Detect which cell encompasses the target text, then output its (x, y) center coordinate. 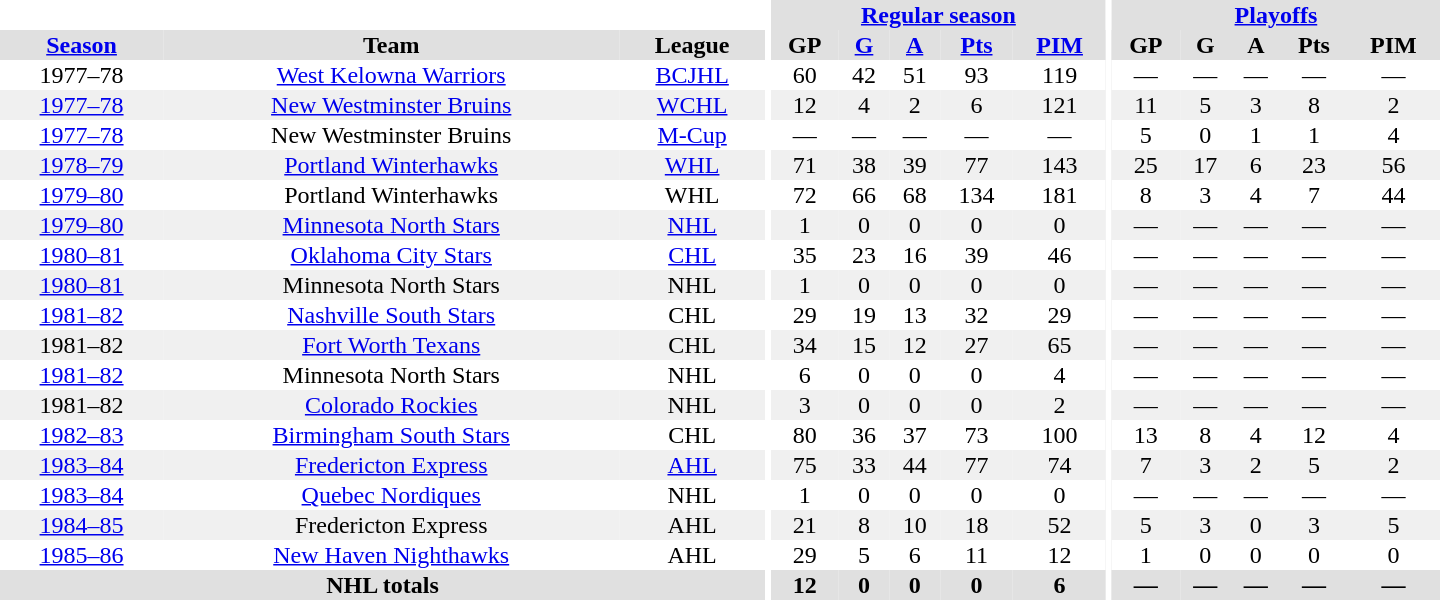
121 (1060, 105)
35 (805, 255)
38 (864, 165)
Season (82, 45)
65 (1060, 345)
NHL totals (382, 585)
80 (805, 435)
Playoffs (1276, 15)
West Kelowna Warriors (391, 75)
56 (1394, 165)
1984–85 (82, 525)
36 (864, 435)
1978–79 (82, 165)
10 (914, 525)
Fort Worth Texans (391, 345)
BCJHL (692, 75)
75 (805, 465)
74 (1060, 465)
37 (914, 435)
27 (976, 345)
18 (976, 525)
Team (391, 45)
Birmingham South Stars (391, 435)
72 (805, 195)
73 (976, 435)
WCHL (692, 105)
1982–83 (82, 435)
Nashville South Stars (391, 315)
League (692, 45)
Quebec Nordiques (391, 495)
16 (914, 255)
143 (1060, 165)
100 (1060, 435)
66 (864, 195)
51 (914, 75)
34 (805, 345)
33 (864, 465)
68 (914, 195)
46 (1060, 255)
Oklahoma City Stars (391, 255)
32 (976, 315)
93 (976, 75)
25 (1146, 165)
71 (805, 165)
19 (864, 315)
60 (805, 75)
Regular season (939, 15)
42 (864, 75)
New Haven Nighthawks (391, 555)
17 (1206, 165)
52 (1060, 525)
21 (805, 525)
134 (976, 195)
15 (864, 345)
Colorado Rockies (391, 405)
181 (1060, 195)
119 (1060, 75)
1985–86 (82, 555)
M-Cup (692, 135)
